Detect which cell encompasses the target text, then output its (X, Y) center coordinate. 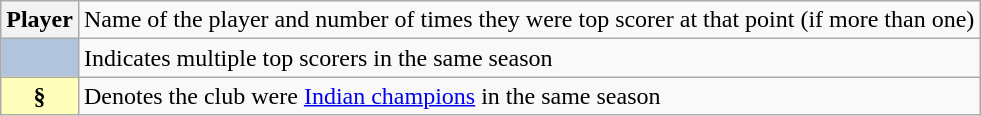
Denotes the club were Indian champions in the same season (528, 96)
Name of the player and number of times they were top scorer at that point (if more than one) (528, 20)
§ (40, 96)
Player (40, 20)
Indicates multiple top scorers in the same season (528, 58)
